Extract the [x, y] coordinate from the center of the cell holding the provided text.  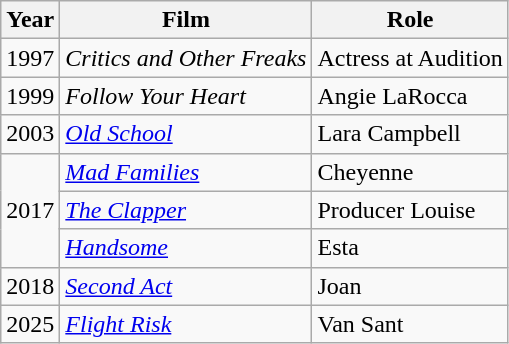
2025 [30, 324]
Angie LaRocca [410, 96]
Old School [186, 134]
1997 [30, 58]
Van Sant [410, 324]
Year [30, 20]
Cheyenne [410, 172]
2003 [30, 134]
Critics and Other Freaks [186, 58]
Mad Families [186, 172]
2017 [30, 210]
Second Act [186, 286]
Film [186, 20]
The Clapper [186, 210]
Lara Campbell [410, 134]
Producer Louise [410, 210]
Follow Your Heart [186, 96]
Joan [410, 286]
1999 [30, 96]
Esta [410, 248]
Actress at Audition [410, 58]
Role [410, 20]
Flight Risk [186, 324]
2018 [30, 286]
Handsome [186, 248]
